From the cell containing the given text, extract its center point as (x, y) coordinate. 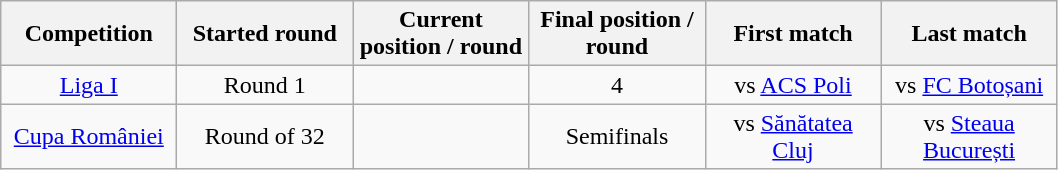
4 (617, 85)
vs ACS Poli (793, 85)
First match (793, 34)
vs Sănătatea Cluj (793, 136)
vs Steaua București (969, 136)
Round 1 (265, 85)
Semifinals (617, 136)
Current position / round (441, 34)
Competition (89, 34)
Round of 32 (265, 136)
Started round (265, 34)
Last match (969, 34)
Liga I (89, 85)
Cupa României (89, 136)
Final position / round (617, 34)
vs FC Botoșani (969, 85)
